Capture the cell that displays the provided text and extract its [x, y] central coordinate. 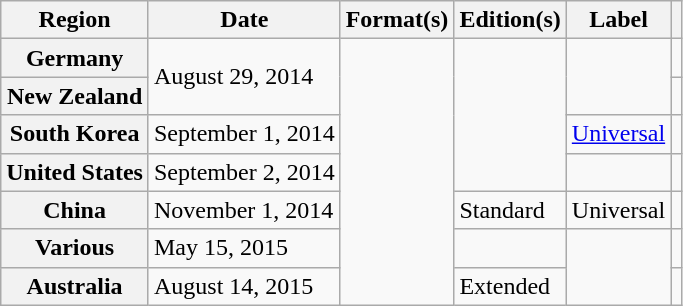
September 2, 2014 [244, 172]
New Zealand [75, 96]
Format(s) [397, 20]
Australia [75, 286]
Date [244, 20]
Germany [75, 58]
November 1, 2014 [244, 210]
Standard [510, 210]
United States [75, 172]
August 29, 2014 [244, 77]
Edition(s) [510, 20]
Region [75, 20]
South Korea [75, 134]
May 15, 2015 [244, 248]
China [75, 210]
Extended [510, 286]
Label [618, 20]
August 14, 2015 [244, 286]
September 1, 2014 [244, 134]
Various [75, 248]
